Provide the (x, y) coordinate of the cell's center where the given text is located.  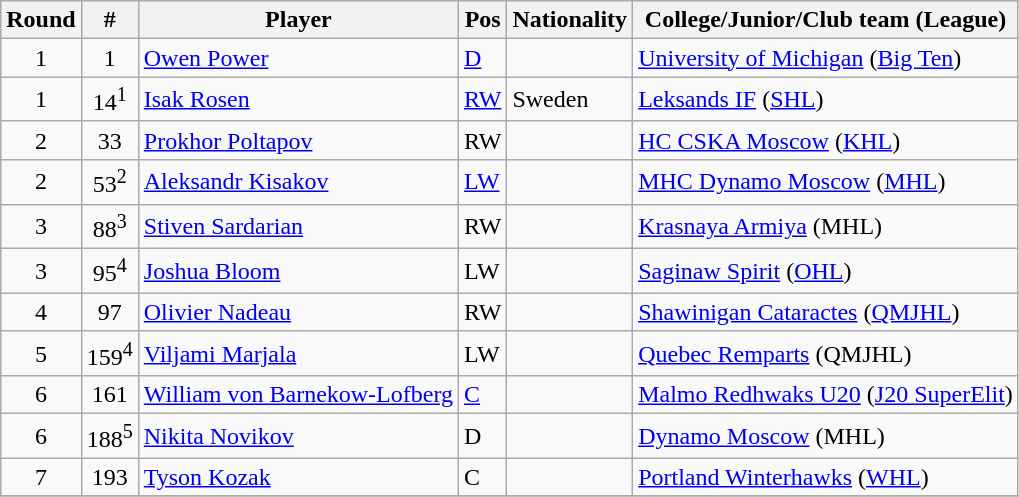
1885 (110, 436)
97 (110, 312)
University of Michigan (Big Ten) (826, 58)
Malmo Redhwaks U20 (J20 SuperElit) (826, 395)
532 (110, 182)
Joshua Bloom (298, 272)
4 (41, 312)
Round (41, 20)
Olivier Nadeau (298, 312)
Nationality (570, 20)
883 (110, 226)
Quebec Remparts (QMJHL) (826, 354)
Aleksandr Kisakov (298, 182)
193 (110, 477)
Krasnaya Armiya (MHL) (826, 226)
7 (41, 477)
Pos (483, 20)
Portland Winterhawks (WHL) (826, 477)
MHC Dynamo Moscow (MHL) (826, 182)
141 (110, 100)
Owen Power (298, 58)
Prokhor Poltapov (298, 140)
Dynamo Moscow (MHL) (826, 436)
William von Barnekow-Lofberg (298, 395)
Isak Rosen (298, 100)
33 (110, 140)
Leksands IF (SHL) (826, 100)
5 (41, 354)
Player (298, 20)
Shawinigan Cataractes (QMJHL) (826, 312)
954 (110, 272)
Sweden (570, 100)
Tyson Kozak (298, 477)
College/Junior/Club team (League) (826, 20)
Nikita Novikov (298, 436)
Stiven Sardarian (298, 226)
HC CSKA Moscow (KHL) (826, 140)
Viljami Marjala (298, 354)
Saginaw Spirit (OHL) (826, 272)
1594 (110, 354)
161 (110, 395)
# (110, 20)
